Identify which cell holds the provided text, then report its (x, y) central coordinate. 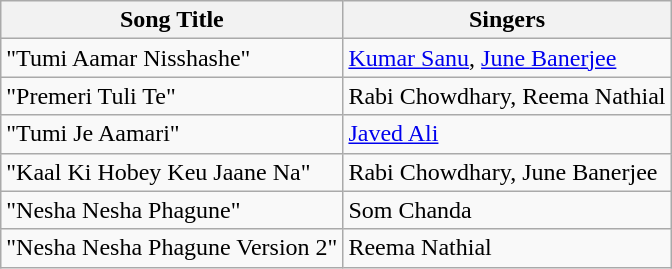
Reema Nathial (507, 248)
"Nesha Nesha Phagune" (172, 210)
Som Chanda (507, 210)
Javed Ali (507, 134)
"Nesha Nesha Phagune Version 2" (172, 248)
Song Title (172, 20)
Kumar Sanu, June Banerjee (507, 58)
"Tumi Je Aamari" (172, 134)
Rabi Chowdhary, June Banerjee (507, 172)
Rabi Chowdhary, Reema Nathial (507, 96)
"Kaal Ki Hobey Keu Jaane Na" (172, 172)
Singers (507, 20)
"Tumi Aamar Nisshashe" (172, 58)
"Premeri Tuli Te" (172, 96)
